Output the [x, y] coordinate of the center of the cell containing the given text.  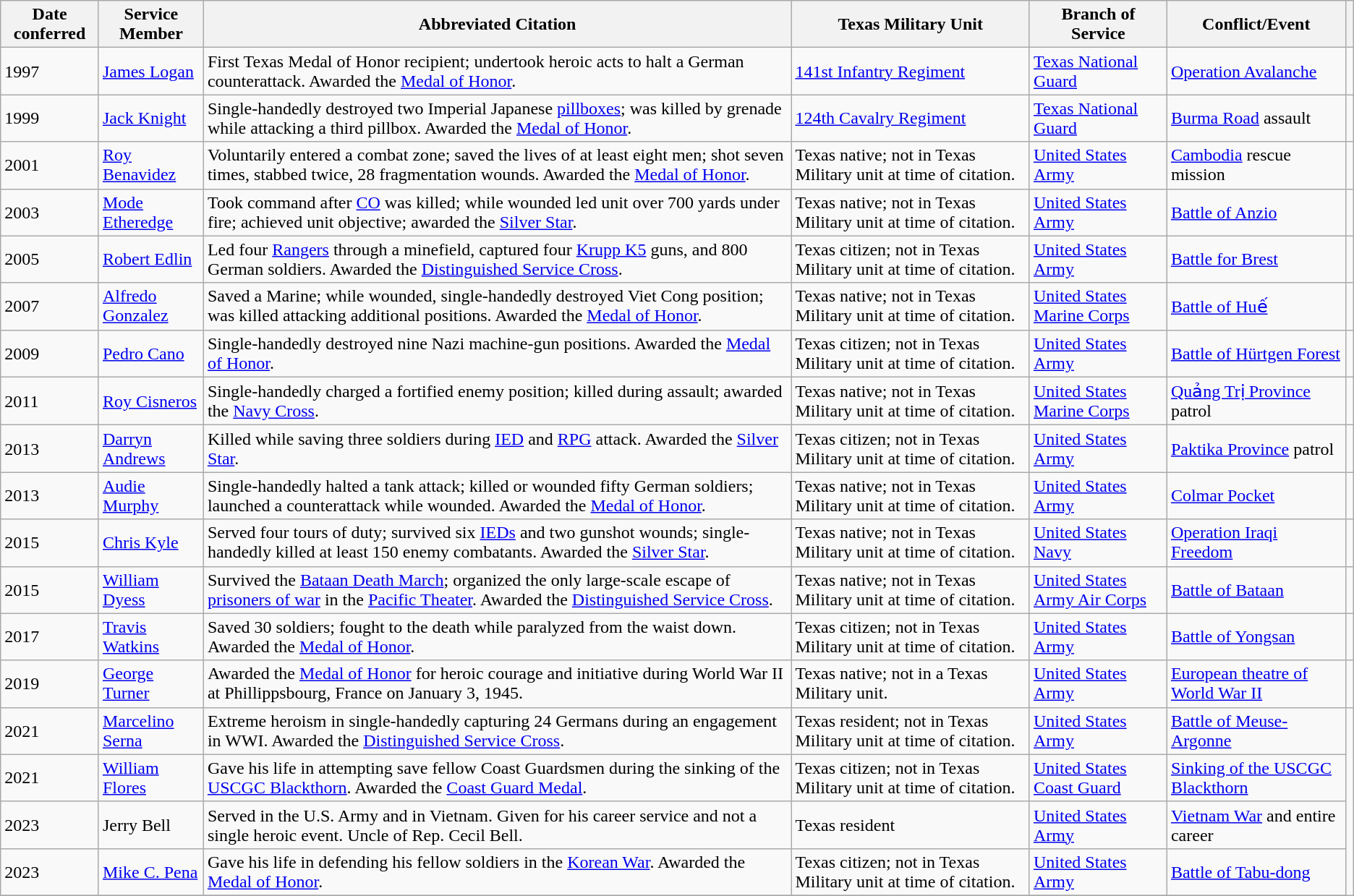
United States Coast Guard [1098, 778]
Jerry Bell [150, 824]
George Turner [150, 684]
1999 [50, 119]
Chris Kyle [150, 542]
Mike C. Pena [150, 872]
Operation Iraqi Freedom [1256, 542]
Battle for Brest [1256, 259]
Single-handedly charged a fortified enemy position; killed during assault; awarded the Navy Cross. [498, 401]
United States Navy [1098, 542]
Robert Edlin [150, 259]
2009 [50, 353]
Awarded the Medal of Honor for heroic courage and initiative during World War II at Phillippsbourg, France on January 3, 1945. [498, 684]
Single-handedly halted a tank attack; killed or wounded fifty German soldiers; launched a counterattack while wounded. Awarded the Medal of Honor. [498, 496]
Alfredo Gonzalez [150, 307]
Cambodia rescue mission [1256, 165]
James Logan [150, 71]
Pedro Cano [150, 353]
Jack Knight [150, 119]
Served in the U.S. Army and in Vietnam. Given for his career service and not a single heroic event. Uncle of Rep. Cecil Bell. [498, 824]
Saved a Marine; while wounded, single-handedly destroyed Viet Cong position; was killed attacking additional positions. Awarded the Medal of Honor. [498, 307]
Took command after CO was killed; while wounded led unit over 700 yards under fire; achieved unit objective; awarded the Silver Star. [498, 213]
Texas native; not in a Texas Military unit. [911, 684]
Darryn Andrews [150, 448]
Served four tours of duty; survived six IEDs and two gunshot wounds; single-handedly killed at least 150 enemy combatants. Awarded the Silver Star. [498, 542]
Battle of Tabu-dong [1256, 872]
Service Member [150, 25]
Battle of Anzio [1256, 213]
Roy Cisneros [150, 401]
Battle of Hürtgen Forest [1256, 353]
1997 [50, 71]
Texas resident [911, 824]
Operation Avalanche [1256, 71]
2011 [50, 401]
2007 [50, 307]
Single-handedly destroyed two Imperial Japanese pillboxes; was killed by grenade while attacking a third pillbox. Awarded the Medal of Honor. [498, 119]
Led four Rangers through a minefield, captured four Krupp K5 guns, and 800 German soldiers. Awarded the Distinguished Service Cross. [498, 259]
Gave his life in defending his fellow soldiers in the Korean War. Awarded the Medal of Honor. [498, 872]
United States Army Air Corps [1098, 590]
William Dyess [150, 590]
Sinking of the USCGC Blackthorn [1256, 778]
Travis Watkins [150, 636]
Conflict/Event [1256, 25]
Colmar Pocket [1256, 496]
Killed while saving three soldiers during IED and RPG attack. Awarded the Silver Star. [498, 448]
2003 [50, 213]
Battle of Yongsan [1256, 636]
Battle of Meuse-Argonne [1256, 730]
First Texas Medal of Honor recipient; undertook heroic acts to halt a German counterattack. Awarded the Medal of Honor. [498, 71]
Gave his life in attempting save fellow Coast Guardsmen during the sinking of the USCGC Blackthorn. Awarded the Coast Guard Medal. [498, 778]
Single-handedly destroyed nine Nazi machine-gun positions. Awarded the Medal of Honor. [498, 353]
Saved 30 soldiers; fought to the death while paralyzed from the waist down. Awarded the Medal of Honor. [498, 636]
Extreme heroism in single-handedly capturing 24 Germans during an engagement in WWI. Awarded the Distinguished Service Cross. [498, 730]
2019 [50, 684]
Burma Road assault [1256, 119]
Quảng Trị Province patrol [1256, 401]
Branch of Service [1098, 25]
Audie Murphy [150, 496]
Date conferred [50, 25]
Paktika Province patrol [1256, 448]
2001 [50, 165]
European theatre of World War II [1256, 684]
Roy Benavidez [150, 165]
2005 [50, 259]
Battle of Bataan [1256, 590]
124th Cavalry Regiment [911, 119]
Marcelino Serna [150, 730]
Texas Military Unit [911, 25]
Abbreviated Citation [498, 25]
Vietnam War and entire career [1256, 824]
William Flores [150, 778]
Texas resident; not in Texas Military unit at time of citation. [911, 730]
Mode Etheredge [150, 213]
2017 [50, 636]
Battle of Huế [1256, 307]
141st Infantry Regiment [911, 71]
